Capture the cell that displays the provided text and extract its [X, Y] central coordinate. 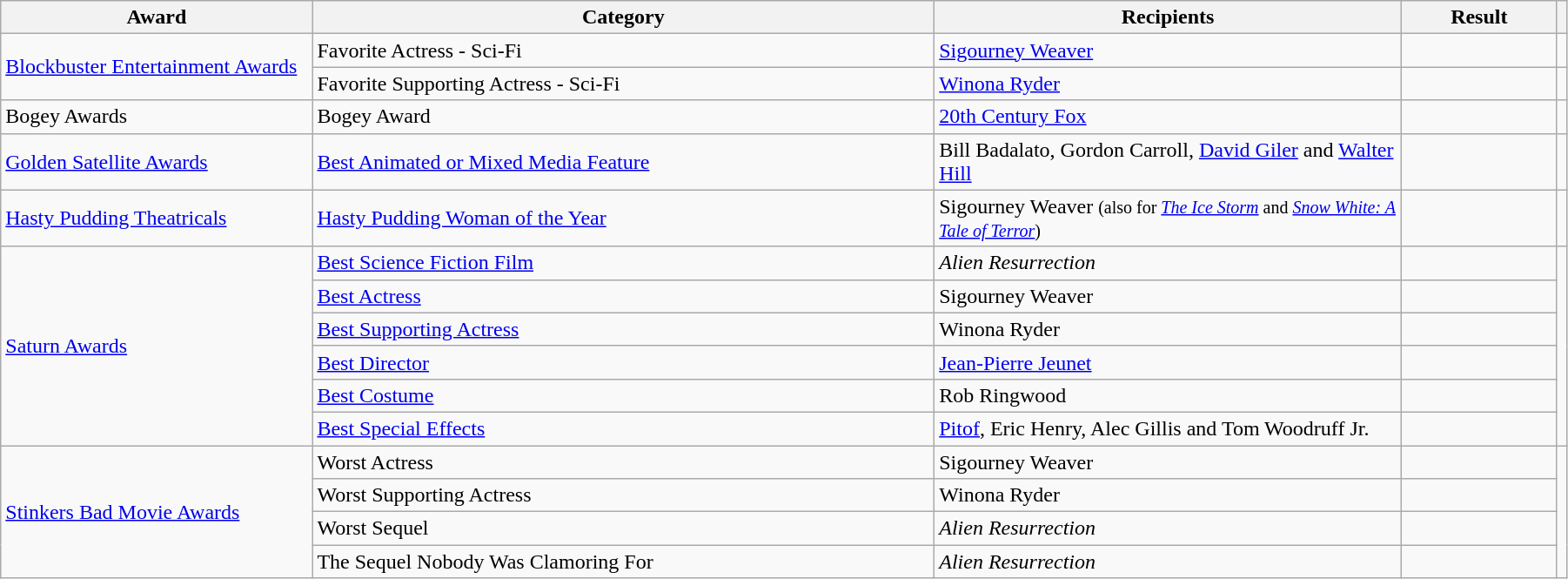
Recipients [1168, 17]
Stinkers Bad Movie Awards [157, 512]
Award [157, 17]
Blockbuster Entertainment Awards [157, 67]
Saturn Awards [157, 346]
Best Actress [623, 296]
Best Director [623, 362]
Bogey Awards [157, 117]
Sigourney Weaver (also for The Ice Storm and Snow White: A Tale of Terror) [1168, 218]
Best Costume [623, 395]
Favorite Supporting Actress - Sci-Fi [623, 84]
The Sequel Nobody Was Clamoring For [623, 562]
Pitof, Eric Henry, Alec Gillis and Tom Woodruff Jr. [1168, 428]
Rob Ringwood [1168, 395]
Golden Satellite Awards [157, 162]
Best Science Fiction Film [623, 263]
Category [623, 17]
Jean-Pierre Jeunet [1168, 362]
Best Special Effects [623, 428]
Hasty Pudding Woman of the Year [623, 218]
Worst Sequel [623, 529]
20th Century Fox [1168, 117]
Bogey Award [623, 117]
Favorite Actress - Sci-Fi [623, 50]
Hasty Pudding Theatricals [157, 218]
Best Animated or Mixed Media Feature [623, 162]
Best Supporting Actress [623, 329]
Bill Badalato, Gordon Carroll, David Giler and Walter Hill [1168, 162]
Worst Supporting Actress [623, 495]
Worst Actress [623, 462]
Result [1479, 17]
